Output the [x, y] coordinate of the center of the cell containing the given text.  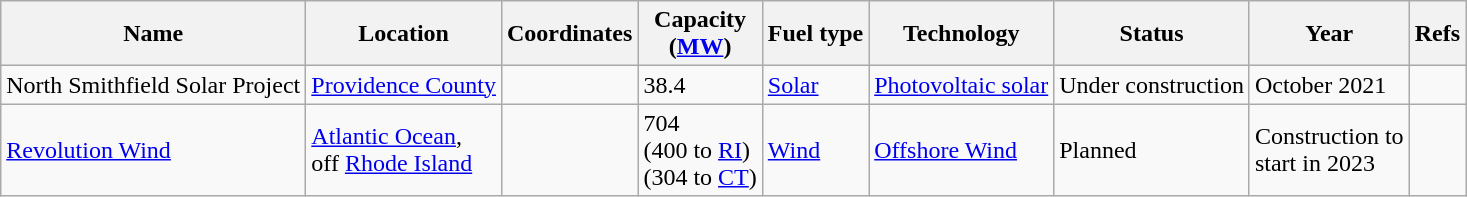
Technology [962, 34]
Refs [1437, 34]
Location [404, 34]
Solar [815, 85]
Planned [1152, 150]
Wind [815, 150]
North Smithfield Solar Project [154, 85]
Offshore Wind [962, 150]
Providence County [404, 85]
Year [1329, 34]
Capacity(MW) [700, 34]
704(400 to RI)(304 to CT) [700, 150]
Revolution Wind [154, 150]
Coordinates [569, 34]
Photovoltaic solar [962, 85]
October 2021 [1329, 85]
Fuel type [815, 34]
38.4 [700, 85]
Under construction [1152, 85]
Construction tostart in 2023 [1329, 150]
Name [154, 34]
Atlantic Ocean,off Rhode Island [404, 150]
Status [1152, 34]
